Provide the (x, y) coordinate of the cell's center where the given text is located.  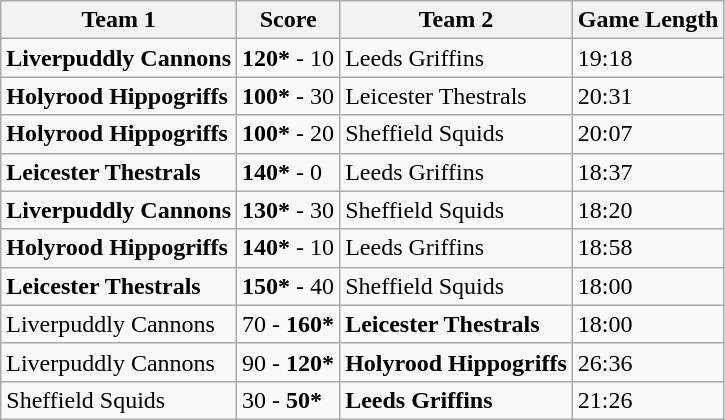
90 - 120* (288, 362)
130* - 30 (288, 210)
21:26 (648, 400)
100* - 30 (288, 96)
18:20 (648, 210)
20:31 (648, 96)
Game Length (648, 20)
140* - 10 (288, 248)
Team 1 (119, 20)
26:36 (648, 362)
120* - 10 (288, 58)
140* - 0 (288, 172)
100* - 20 (288, 134)
Score (288, 20)
150* - 40 (288, 286)
18:37 (648, 172)
18:58 (648, 248)
19:18 (648, 58)
20:07 (648, 134)
70 - 160* (288, 324)
Team 2 (456, 20)
30 - 50* (288, 400)
